Return [x, y] of the center of cell containing provided text 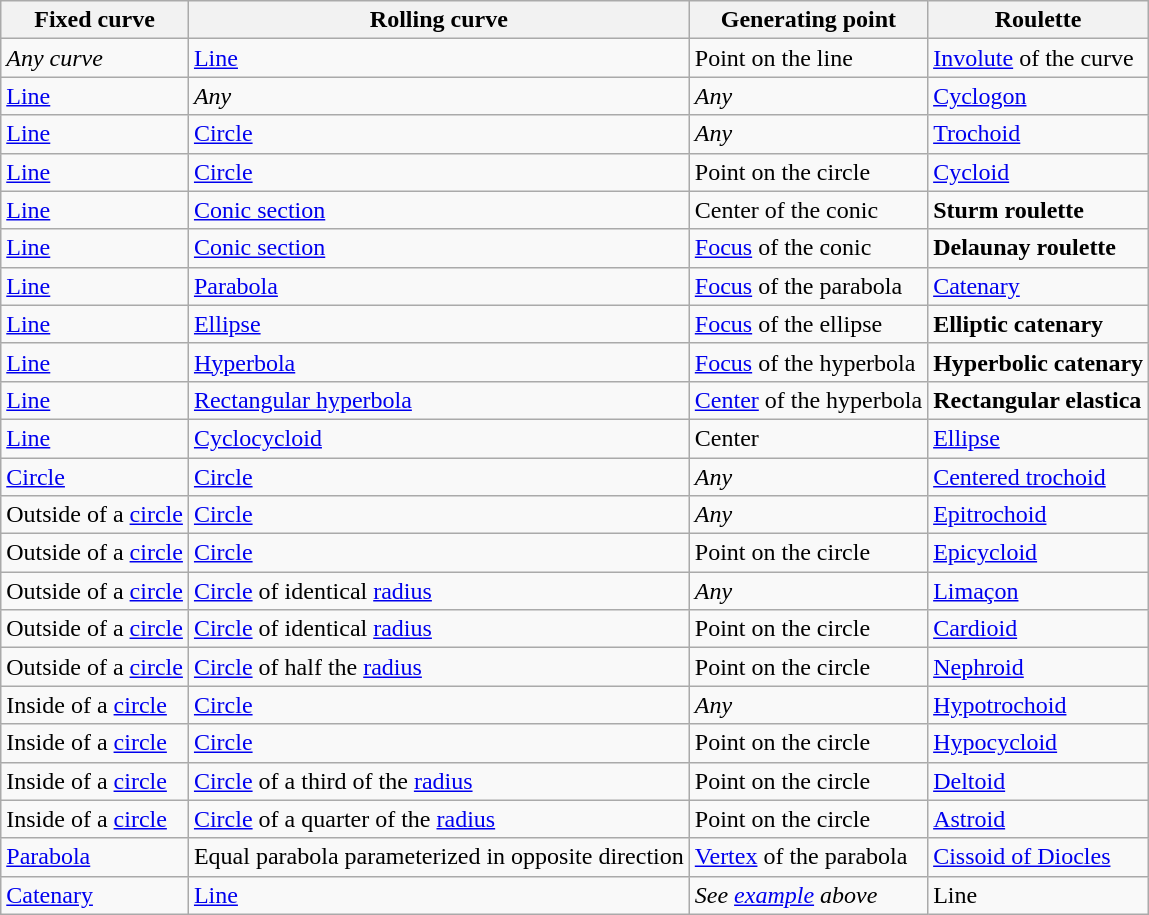
Focus of the ellipse [808, 324]
See example above [808, 895]
Astroid [1038, 819]
Cissoid of Diocles [1038, 857]
Cycloid [1038, 172]
Center of the hyperbola [808, 400]
Vertex of the parabola [808, 857]
Any curve [95, 58]
Hyperbola [438, 362]
Rectangular hyperbola [438, 400]
Hypotrochoid [1038, 705]
Focus of the hyperbola [808, 362]
Deltoid [1038, 781]
Circle of a third of the radius [438, 781]
Point on the line [808, 58]
Hypocycloid [1038, 743]
Epitrochoid [1038, 515]
Center [808, 438]
Equal parabola parameterized in opposite direction [438, 857]
Cyclocycloid [438, 438]
Generating point [808, 20]
Circle of a quarter of the radius [438, 819]
Elliptic catenary [1038, 324]
Epicycloid [1038, 553]
Center of the conic [808, 210]
Circle of half the radius [438, 667]
Nephroid [1038, 667]
Limaçon [1038, 591]
Involute of the curve [1038, 58]
Sturm roulette [1038, 210]
Focus of the conic [808, 248]
Cardioid [1038, 629]
Focus of the parabola [808, 286]
Roulette [1038, 20]
Trochoid [1038, 134]
Rolling curve [438, 20]
Cyclogon [1038, 96]
Fixed curve [95, 20]
Rectangular elastica [1038, 400]
Centered trochoid [1038, 477]
Hyperbolic catenary [1038, 362]
Delaunay roulette [1038, 248]
